Output the [X, Y] coordinate of the center of the cell containing the given text.  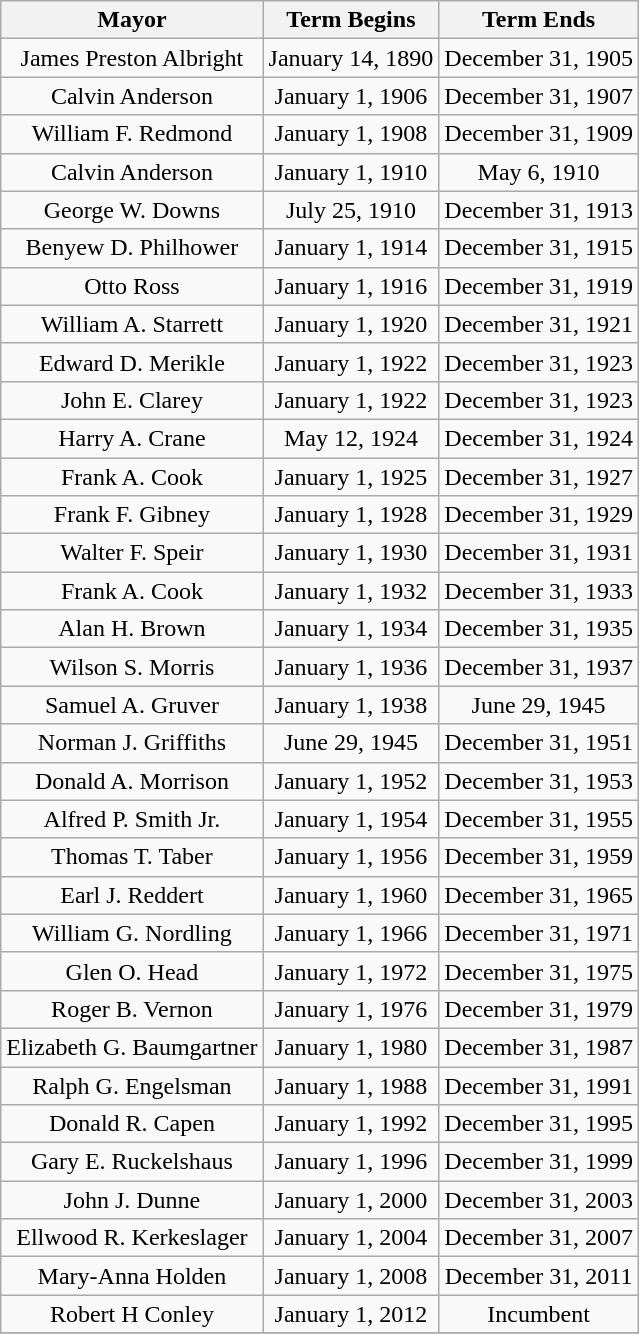
Robert H Conley [132, 1314]
January 1, 1936 [351, 667]
May 6, 1910 [539, 172]
January 1, 1914 [351, 248]
July 25, 1910 [351, 210]
John J. Dunne [132, 1200]
January 1, 1908 [351, 134]
January 1, 1980 [351, 1047]
Donald R. Capen [132, 1124]
John E. Clarey [132, 400]
December 31, 2003 [539, 1200]
December 31, 1975 [539, 971]
Edward D. Merikle [132, 362]
December 31, 1927 [539, 477]
Otto Ross [132, 286]
Mary-Anna Holden [132, 1276]
January 1, 1960 [351, 895]
January 1, 1966 [351, 933]
December 31, 1915 [539, 248]
May 12, 1924 [351, 438]
Roger B. Vernon [132, 1009]
December 31, 1959 [539, 857]
Ellwood R. Kerkeslager [132, 1238]
Alfred P. Smith Jr. [132, 819]
William A. Starrett [132, 324]
Gary E. Ruckelshaus [132, 1162]
December 31, 1935 [539, 629]
December 31, 1953 [539, 781]
William G. Nordling [132, 933]
Incumbent [539, 1314]
Norman J. Griffiths [132, 743]
January 1, 1916 [351, 286]
January 1, 1910 [351, 172]
Thomas T. Taber [132, 857]
December 31, 1937 [539, 667]
January 1, 1930 [351, 553]
Benyew D. Philhower [132, 248]
Earl J. Reddert [132, 895]
December 31, 1931 [539, 553]
Ralph G. Engelsman [132, 1085]
George W. Downs [132, 210]
January 14, 1890 [351, 58]
January 1, 1934 [351, 629]
December 31, 2011 [539, 1276]
January 1, 1954 [351, 819]
Wilson S. Morris [132, 667]
December 31, 1909 [539, 134]
December 31, 2007 [539, 1238]
December 31, 1933 [539, 591]
January 1, 1932 [351, 591]
Samuel A. Gruver [132, 705]
January 1, 1928 [351, 515]
December 31, 1951 [539, 743]
Frank F. Gibney [132, 515]
January 1, 1992 [351, 1124]
January 1, 1952 [351, 781]
January 1, 1906 [351, 96]
Harry A. Crane [132, 438]
Term Begins [351, 20]
December 31, 1987 [539, 1047]
December 31, 1921 [539, 324]
December 31, 1955 [539, 819]
January 1, 2000 [351, 1200]
December 31, 1971 [539, 933]
January 1, 1988 [351, 1085]
January 1, 2012 [351, 1314]
Glen O. Head [132, 971]
January 1, 2008 [351, 1276]
January 1, 1925 [351, 477]
January 1, 1972 [351, 971]
December 31, 1924 [539, 438]
December 31, 1929 [539, 515]
January 1, 1956 [351, 857]
Mayor [132, 20]
January 1, 1920 [351, 324]
January 1, 1996 [351, 1162]
December 31, 1907 [539, 96]
December 31, 1965 [539, 895]
December 31, 1991 [539, 1085]
December 31, 1999 [539, 1162]
James Preston Albright [132, 58]
January 1, 1938 [351, 705]
January 1, 2004 [351, 1238]
Alan H. Brown [132, 629]
December 31, 1905 [539, 58]
Elizabeth G. Baumgartner [132, 1047]
December 31, 1995 [539, 1124]
Walter F. Speir [132, 553]
Donald A. Morrison [132, 781]
December 31, 1979 [539, 1009]
December 31, 1919 [539, 286]
Term Ends [539, 20]
December 31, 1913 [539, 210]
William F. Redmond [132, 134]
January 1, 1976 [351, 1009]
